Return the [X, Y] coordinate for the center point of the cell that contains the specified text.  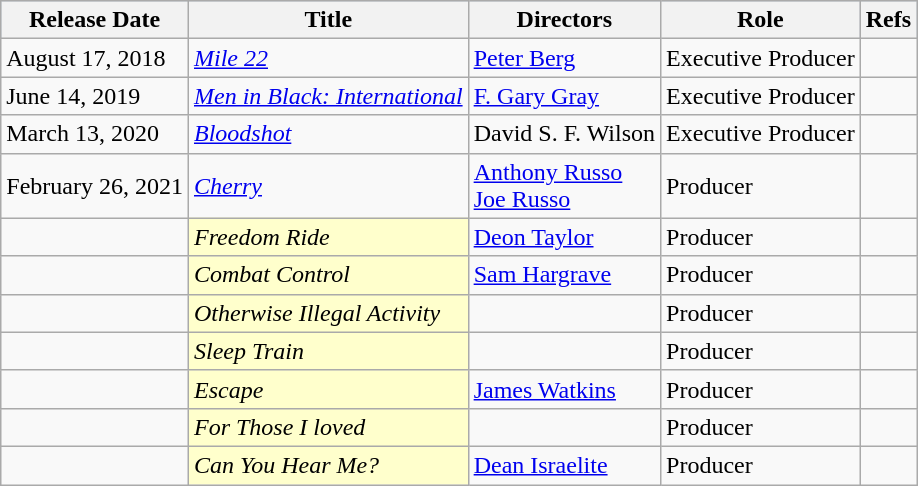
Sam Hargrave [564, 275]
March 13, 2020 [95, 134]
Directors [564, 20]
Dean Israelite [564, 465]
F. Gary Gray [564, 96]
Anthony RussoJoe Russo [564, 186]
June 14, 2019 [95, 96]
David S. F. Wilson [564, 134]
For Those I loved [328, 427]
Freedom Ride [328, 237]
Escape [328, 389]
Can You Hear Me? [328, 465]
Peter Berg [564, 58]
Otherwise Illegal Activity [328, 313]
Cherry [328, 186]
February 26, 2021 [95, 186]
August 17, 2018 [95, 58]
Mile 22 [328, 58]
Men in Black: International [328, 96]
Release Date [95, 20]
Refs [888, 20]
Title [328, 20]
Sleep Train [328, 351]
Combat Control [328, 275]
Deon Taylor [564, 237]
James Watkins [564, 389]
Bloodshot [328, 134]
Role [761, 20]
